Determine the (x, y) coordinate at the center of the cell enclosing the given text.  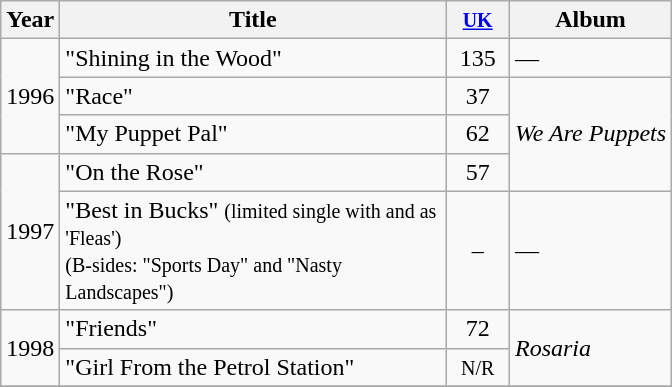
1997 (30, 232)
37 (478, 96)
1998 (30, 348)
72 (478, 329)
N/R (478, 367)
Rosaria (590, 348)
62 (478, 134)
"Friends" (253, 329)
"Shining in the Wood" (253, 58)
UK (478, 20)
We Are Puppets (590, 134)
Album (590, 20)
"On the Rose" (253, 172)
Year (30, 20)
"My Puppet Pal" (253, 134)
– (478, 250)
1996 (30, 96)
Title (253, 20)
"Race" (253, 96)
"Best in Bucks" (limited single with and as 'Fleas')(B-sides: "Sports Day" and "Nasty Landscapes") (253, 250)
"Girl From the Petrol Station" (253, 367)
57 (478, 172)
135 (478, 58)
